Extract the (x, y) coordinate from the center of the cell holding the provided text.  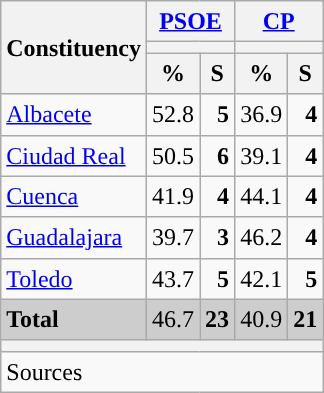
44.1 (262, 196)
46.2 (262, 238)
CP (279, 22)
6 (218, 156)
Albacete (74, 114)
Cuenca (74, 196)
21 (306, 320)
46.7 (172, 320)
Guadalajara (74, 238)
Total (74, 320)
Toledo (74, 278)
39.7 (172, 238)
Sources (162, 372)
PSOE (190, 22)
41.9 (172, 196)
Constituency (74, 48)
52.8 (172, 114)
36.9 (262, 114)
3 (218, 238)
40.9 (262, 320)
Ciudad Real (74, 156)
43.7 (172, 278)
50.5 (172, 156)
42.1 (262, 278)
39.1 (262, 156)
23 (218, 320)
